Detect which cell encompasses the target text, then output its [X, Y] center coordinate. 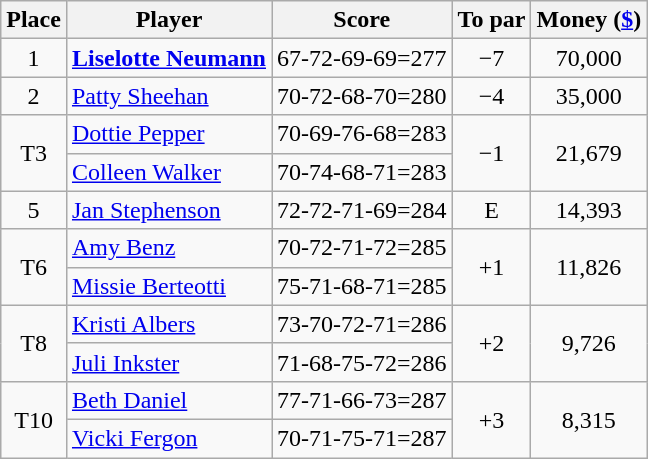
35,000 [589, 96]
14,393 [589, 210]
2 [34, 96]
Colleen Walker [168, 172]
Vicki Fergon [168, 438]
9,726 [589, 343]
70-72-71-72=285 [362, 248]
Player [168, 20]
1 [34, 58]
73-70-72-71=286 [362, 324]
77-71-66-73=287 [362, 400]
Patty Sheehan [168, 96]
Jan Stephenson [168, 210]
21,679 [589, 153]
11,826 [589, 267]
70-69-76-68=283 [362, 134]
E [492, 210]
70,000 [589, 58]
Money ($) [589, 20]
−4 [492, 96]
Juli Inkster [168, 362]
−1 [492, 153]
Beth Daniel [168, 400]
Missie Berteotti [168, 286]
+2 [492, 343]
To par [492, 20]
75-71-68-71=285 [362, 286]
Kristi Albers [168, 324]
Amy Benz [168, 248]
−7 [492, 58]
+1 [492, 267]
+3 [492, 419]
T6 [34, 267]
71-68-75-72=286 [362, 362]
70-72-68-70=280 [362, 96]
T8 [34, 343]
8,315 [589, 419]
T10 [34, 419]
T3 [34, 153]
70-74-68-71=283 [362, 172]
70-71-75-71=287 [362, 438]
Score [362, 20]
67-72-69-69=277 [362, 58]
5 [34, 210]
Liselotte Neumann [168, 58]
Dottie Pepper [168, 134]
Place [34, 20]
72-72-71-69=284 [362, 210]
